Identify which cell holds the provided text, then report its (x, y) central coordinate. 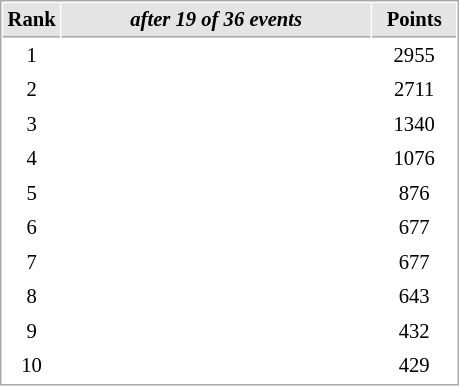
429 (414, 366)
after 19 of 36 events (216, 20)
8 (32, 296)
432 (414, 332)
1 (32, 56)
3 (32, 124)
9 (32, 332)
2711 (414, 90)
2 (32, 90)
7 (32, 262)
10 (32, 366)
4 (32, 158)
5 (32, 194)
1076 (414, 158)
643 (414, 296)
Rank (32, 20)
2955 (414, 56)
1340 (414, 124)
876 (414, 194)
Points (414, 20)
6 (32, 228)
